Output the (X, Y) coordinate of the center of the cell containing the given text.  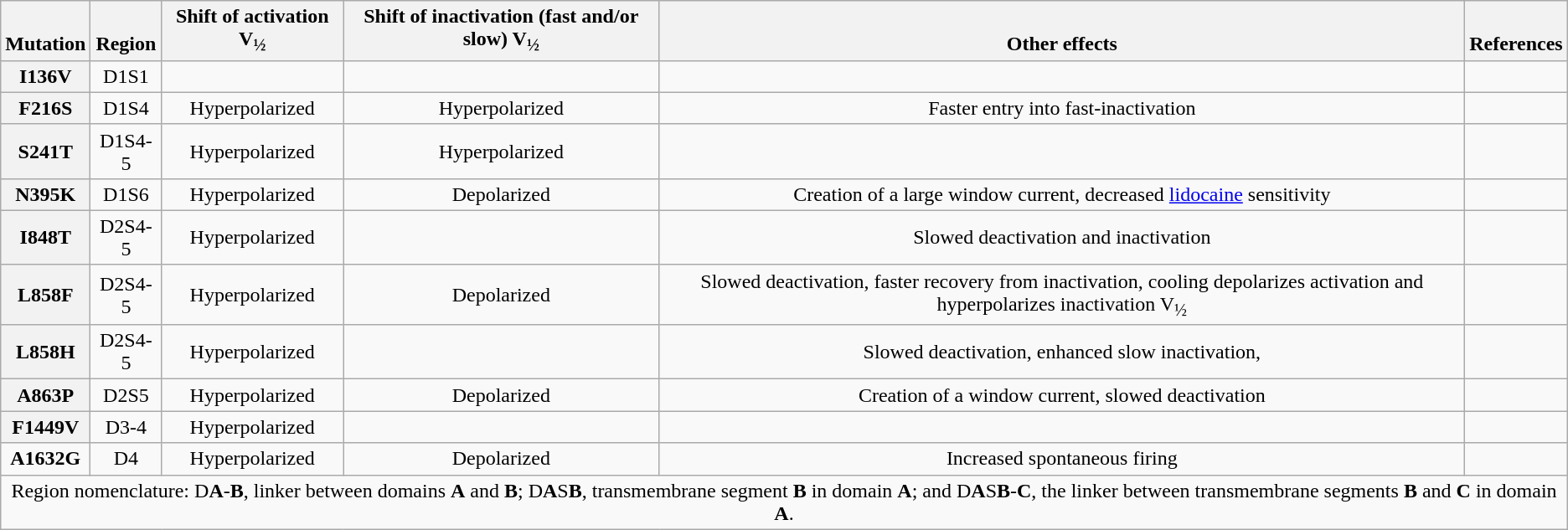
Mutation (45, 30)
Shift of inactivation (fast and/or slow) V½ (502, 30)
L858F (45, 295)
Other effects (1062, 30)
A863P (45, 395)
References (1516, 30)
Slowed deactivation and inactivation (1062, 238)
D1S1 (126, 76)
D1S4 (126, 108)
D1S6 (126, 194)
Shift of activation V½ (253, 30)
D3-4 (126, 427)
S241T (45, 151)
F1449V (45, 427)
D4 (126, 459)
Slowed deactivation, faster recovery from inactivation, cooling depolarizes activation and hyperpolarizes inactivation V½ (1062, 295)
L858H (45, 352)
Creation of a large window current, decreased lidocaine sensitivity (1062, 194)
Creation of a window current, slowed deactivation (1062, 395)
Slowed deactivation, enhanced slow inactivation, (1062, 352)
A1632G (45, 459)
F216S (45, 108)
D2S5 (126, 395)
D1S4-5 (126, 151)
Faster entry into fast-inactivation (1062, 108)
N395K (45, 194)
Increased spontaneous firing (1062, 459)
I136V (45, 76)
Region (126, 30)
I848T (45, 238)
